Find where the given text appears and provide that cell's center as (x, y) coordinate. 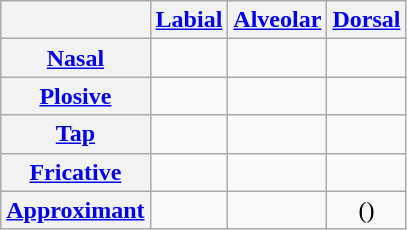
Approximant (76, 210)
Labial (189, 20)
Fricative (76, 172)
Plosive (76, 96)
() (366, 210)
Nasal (76, 58)
Alveolar (278, 20)
Dorsal (366, 20)
Tap (76, 134)
